Return (x, y) of the center of cell containing provided text 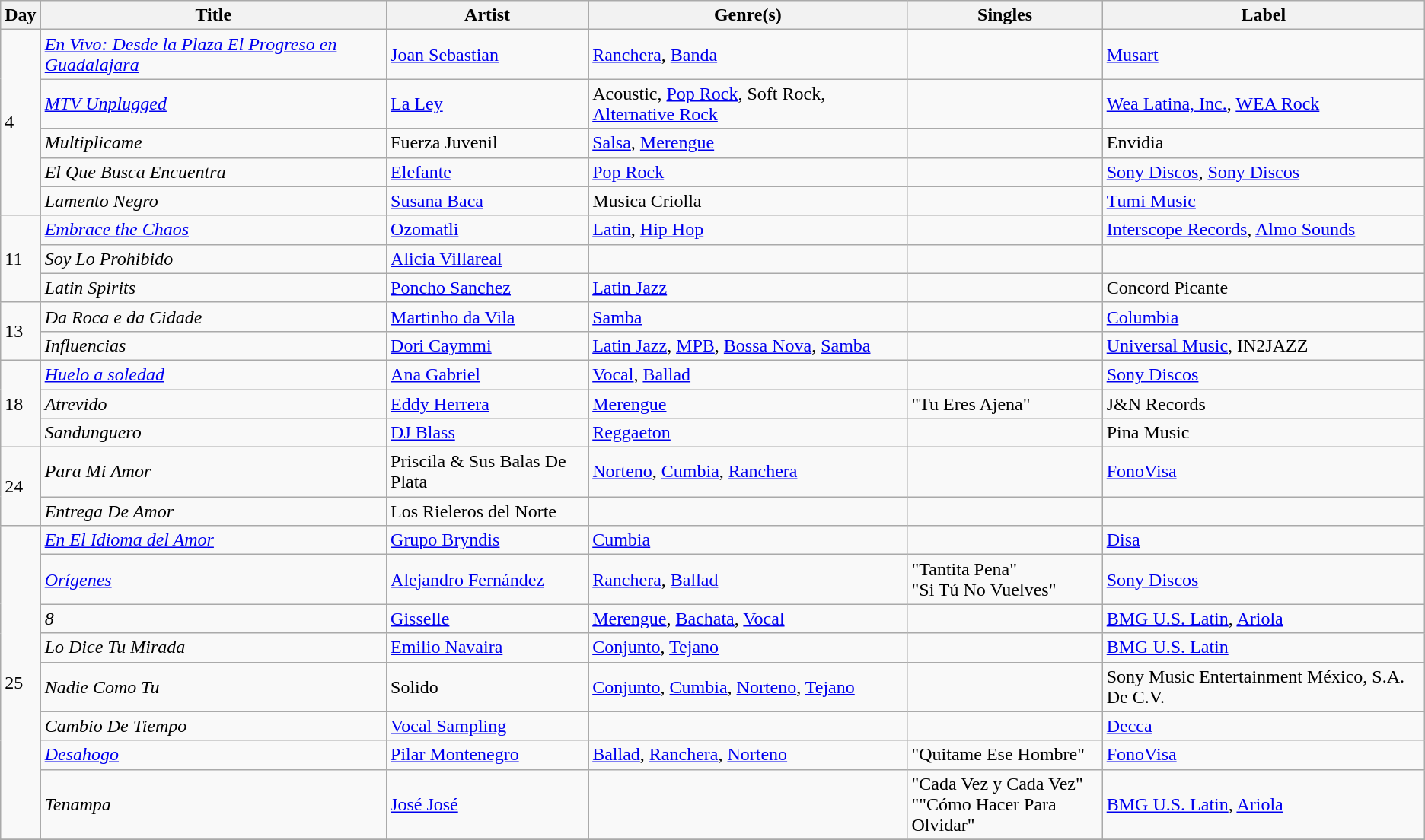
Norteno, Cumbia, Ranchera (748, 472)
Orígenes (213, 580)
Da Roca e da Cidade (213, 317)
Latin, Hip Hop (748, 230)
Ranchera, Ballad (748, 580)
Latin Jazz (748, 288)
Priscila & Sus Balas De Plata (487, 472)
Interscope Records, Almo Sounds (1264, 230)
Vocal Sampling (487, 726)
Embrace the Chaos (213, 230)
25 (21, 682)
Merengue (748, 404)
Ana Gabriel (487, 374)
Gisselle (487, 619)
El Que Busca Encuentra (213, 172)
Grupo Bryndis (487, 540)
Pop Rock (748, 172)
Disa (1264, 540)
Solido (487, 686)
Fuerza Juvenil (487, 143)
Lamento Negro (213, 201)
Martinho da Vila (487, 317)
Cumbia (748, 540)
J&N Records (1264, 404)
Columbia (1264, 317)
Conjunto, Tejano (748, 647)
Musart (1264, 55)
Wea Latina, Inc., WEA Rock (1264, 103)
Alicia Villareal (487, 259)
Envidia (1264, 143)
Day (21, 15)
Artist (487, 15)
13 (21, 331)
Influencias (213, 345)
Entrega De Amor (213, 511)
Dori Caymmi (487, 345)
Emilio Navaira (487, 647)
Ranchera, Banda (748, 55)
Samba (748, 317)
Label (1264, 15)
Atrevido (213, 404)
Vocal, Ballad (748, 374)
"Tu Eres Ajena" (1005, 404)
4 (21, 123)
Latin Jazz, MPB, Bossa Nova, Samba (748, 345)
Los Rieleros del Norte (487, 511)
La Ley (487, 103)
Huelo a soledad (213, 374)
Joan Sebastian (487, 55)
Sony Music Entertainment México, S.A. De C.V. (1264, 686)
8 (213, 619)
Merengue, Bachata, Vocal (748, 619)
Genre(s) (748, 15)
Ballad, Ranchera, Norteno (748, 755)
"Cada Vez y Cada Vez"""Cómo Hacer Para Olvidar" (1005, 804)
Acoustic, Pop Rock, Soft Rock, Alternative Rock (748, 103)
"Quitame Ese Hombre" (1005, 755)
Universal Music, IN2JAZZ (1264, 345)
Nadie Como Tu (213, 686)
Poncho Sanchez (487, 288)
Musica Criolla (748, 201)
18 (21, 403)
Sony Discos, Sony Discos (1264, 172)
Susana Baca (487, 201)
Sandunguero (213, 433)
24 (21, 487)
11 (21, 259)
Desahogo (213, 755)
Conjunto, Cumbia, Norteno, Tejano (748, 686)
Lo Dice Tu Mirada (213, 647)
Salsa, Merengue (748, 143)
MTV Unplugged (213, 103)
Pilar Montenegro (487, 755)
Tumi Music (1264, 201)
Tenampa (213, 804)
Concord Picante (1264, 288)
Ozomatli (487, 230)
Multiplicame (213, 143)
Eddy Herrera (487, 404)
"Tantita Pena""Si Tú No Vuelves" (1005, 580)
DJ Blass (487, 433)
BMG U.S. Latin (1264, 647)
Elefante (487, 172)
Title (213, 15)
Reggaeton (748, 433)
Pina Music (1264, 433)
Decca (1264, 726)
En Vivo: Desde la Plaza El Progreso en Guadalajara (213, 55)
Singles (1005, 15)
José José (487, 804)
Soy Lo Prohibido (213, 259)
Latin Spirits (213, 288)
Para Mi Amor (213, 472)
Cambio De Tiempo (213, 726)
Alejandro Fernández (487, 580)
En El Idioma del Amor (213, 540)
